Search for the cell housing the specified text and yield its [X, Y] center coordinate. 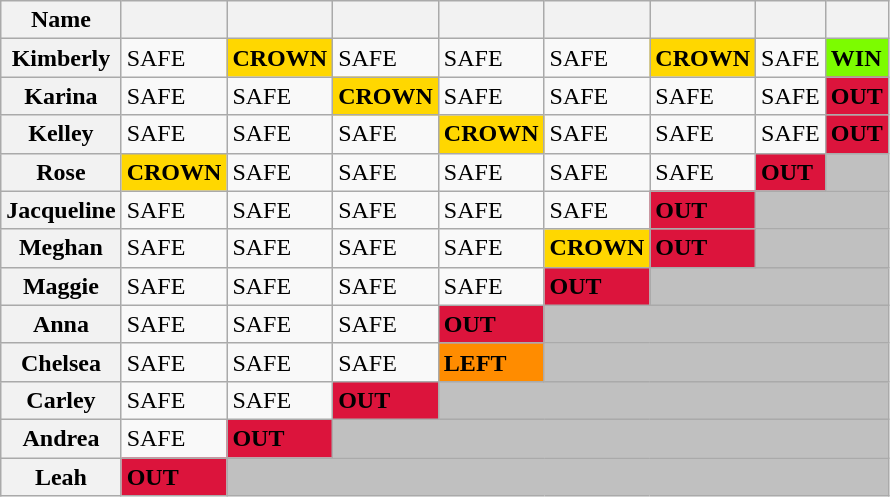
Karina [61, 96]
Rose [61, 172]
Kelley [61, 134]
LEFT [491, 362]
Maggie [61, 286]
Chelsea [61, 362]
Jacqueline [61, 210]
WIN [856, 58]
Andrea [61, 438]
Name [61, 20]
Meghan [61, 248]
Leah [61, 477]
Carley [61, 400]
Anna [61, 324]
Kimberly [61, 58]
